Identify which cell holds the provided text, then report its (x, y) central coordinate. 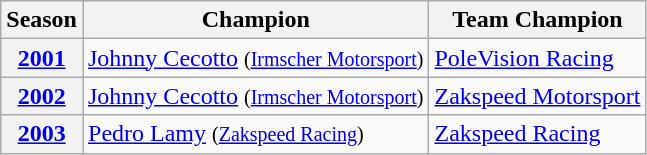
Team Champion (538, 20)
2001 (42, 58)
2003 (42, 134)
Pedro Lamy (Zakspeed Racing) (255, 134)
2002 (42, 96)
Zakspeed Racing (538, 134)
Champion (255, 20)
PoleVision Racing (538, 58)
Season (42, 20)
Zakspeed Motorsport (538, 96)
